Extract the [X, Y] coordinate from the center of the cell holding the provided text.  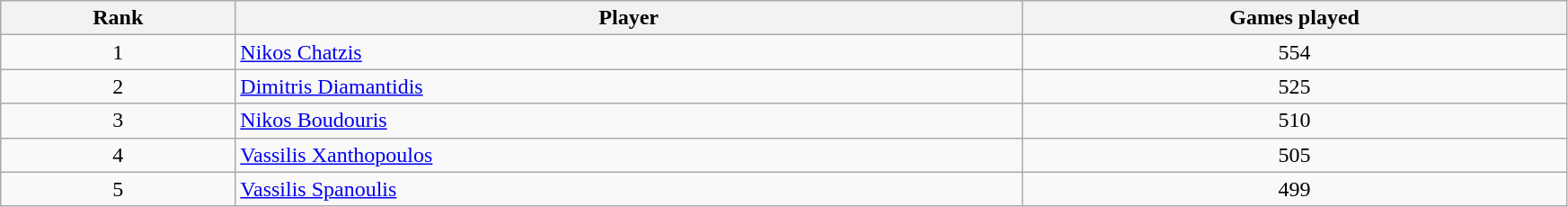
3 [119, 121]
Vassilis Spanoulis [629, 189]
5 [119, 189]
Nikos Boudouris [629, 121]
505 [1295, 155]
2 [119, 86]
Nikos Chatzis [629, 52]
Rank [119, 18]
525 [1295, 86]
Player [629, 18]
4 [119, 155]
Dimitris Diamantidis [629, 86]
499 [1295, 189]
Games played [1295, 18]
554 [1295, 52]
Vassilis Xanthopoulos [629, 155]
1 [119, 52]
510 [1295, 121]
